Pinpoint the cell where the given text exists, returning its [X, Y] midpoint coordinate. 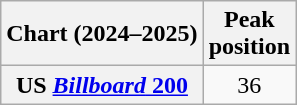
Chart (2024–2025) [102, 34]
US Billboard 200 [102, 85]
36 [249, 85]
Peakposition [249, 34]
